Scan for the cell matching the given text and deliver its (X, Y) coordinate at center. 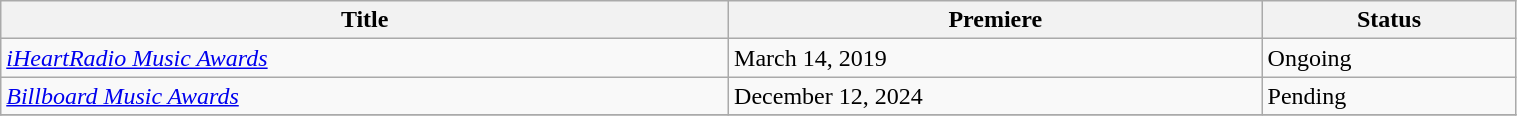
Title (365, 20)
Billboard Music Awards (365, 96)
Status (1389, 20)
March 14, 2019 (996, 58)
iHeartRadio Music Awards (365, 58)
Premiere (996, 20)
Pending (1389, 96)
Ongoing (1389, 58)
December 12, 2024 (996, 96)
